Find where the given text appears and provide that cell's center as (X, Y) coordinate. 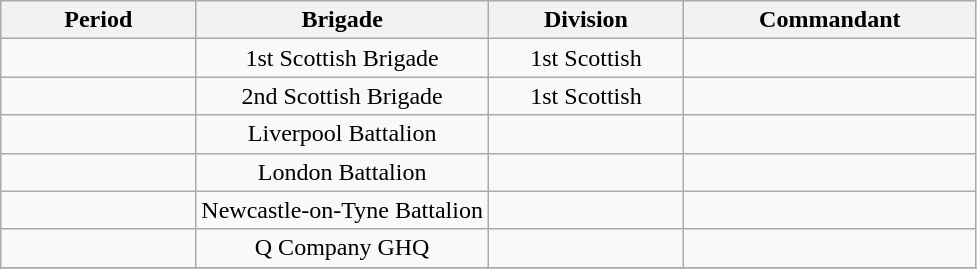
Newcastle-on-Tyne Battalion (342, 210)
Period (98, 20)
Brigade (342, 20)
2nd Scottish Brigade (342, 96)
London Battalion (342, 172)
Q Company GHQ (342, 248)
1st Scottish Brigade (342, 58)
Division (586, 20)
Commandant (830, 20)
Liverpool Battalion (342, 134)
